Scan for the cell matching the given text and deliver its (x, y) coordinate at center. 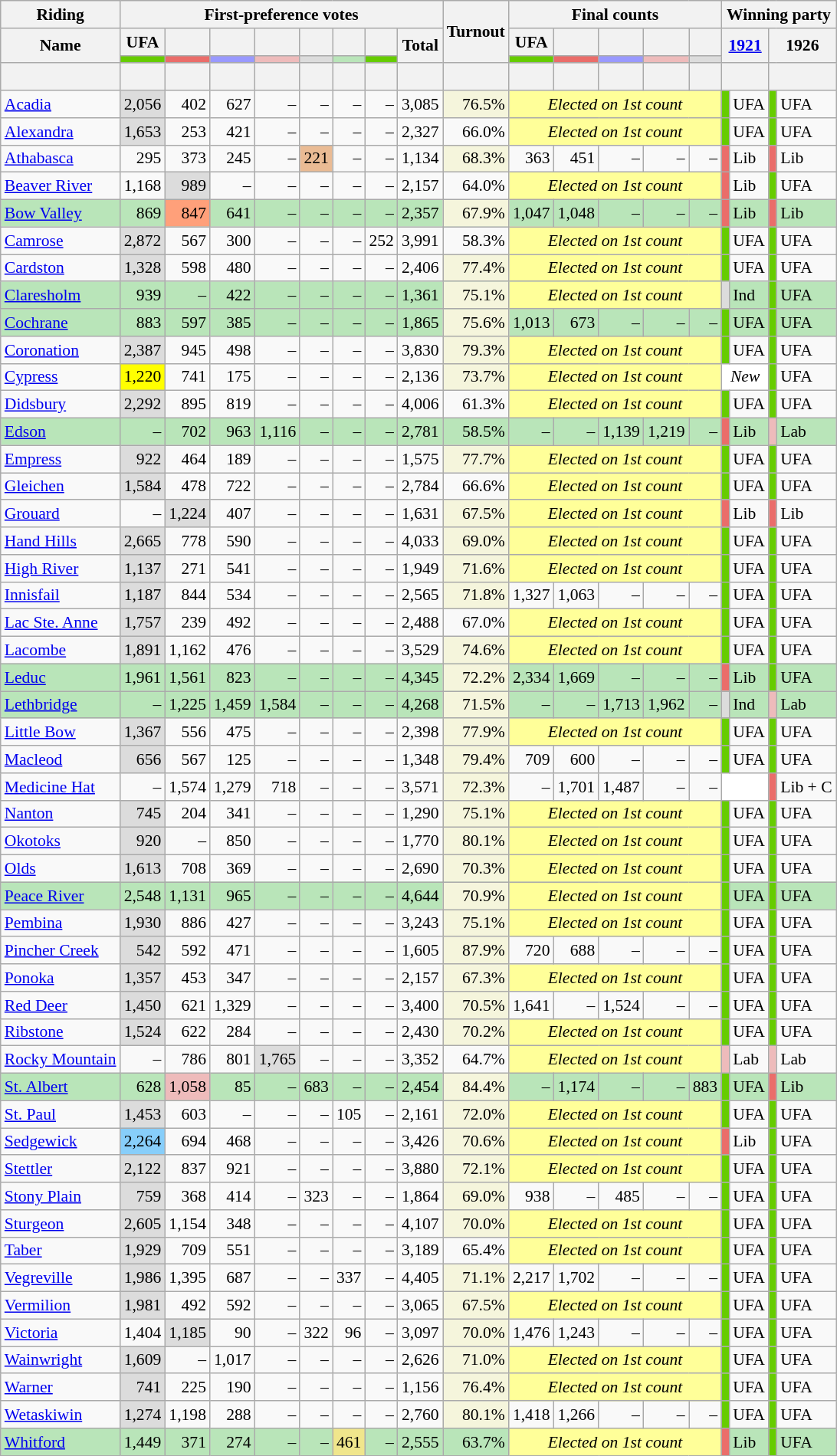
2,161 (420, 1114)
71.1% (476, 1278)
468 (233, 1142)
1,154 (187, 1224)
1,449 (143, 1442)
Didsbury (61, 405)
1,048 (576, 214)
2,136 (420, 377)
252 (382, 241)
Hand Hills (61, 541)
76.5% (476, 104)
Ponoka (61, 978)
414 (233, 1196)
850 (233, 841)
1,139 (621, 432)
347 (233, 978)
Cypress (61, 377)
71.8% (476, 595)
2,872 (143, 241)
621 (187, 1005)
2,398 (420, 733)
556 (187, 733)
Little Bow (61, 733)
1,058 (187, 1087)
67.9% (476, 214)
1,891 (143, 651)
1,219 (667, 432)
4,107 (420, 1224)
363 (532, 159)
Pembina (61, 923)
Taber (61, 1251)
190 (233, 1388)
Claresholm (61, 296)
2,665 (143, 541)
371 (187, 1442)
471 (233, 951)
Coronation (61, 350)
3,991 (420, 241)
1,187 (143, 595)
274 (233, 1442)
1,609 (143, 1360)
221 (316, 159)
77.4% (476, 268)
4,033 (420, 541)
2,292 (143, 405)
3,880 (420, 1169)
225 (187, 1388)
722 (233, 487)
1,561 (187, 677)
72.2% (476, 677)
369 (233, 869)
819 (233, 405)
67.0% (476, 623)
58.3% (476, 241)
High River (61, 569)
1,047 (532, 214)
Gleichen (61, 487)
Vermilion (61, 1306)
3,529 (420, 651)
66.6% (476, 487)
Lac Ste. Anne (61, 623)
Red Deer (61, 1005)
68.3% (476, 159)
1,116 (277, 432)
421 (233, 132)
Bow Valley (61, 214)
628 (143, 1087)
600 (576, 759)
3,352 (420, 1060)
1,702 (576, 1278)
1,274 (143, 1415)
2,334 (532, 677)
65.4% (476, 1251)
622 (187, 1032)
Olds (61, 869)
253 (187, 132)
1,864 (420, 1196)
2,430 (420, 1032)
Sedgewick (61, 1142)
844 (187, 595)
Okotoks (61, 841)
641 (233, 214)
1,367 (143, 733)
2,454 (420, 1087)
1,613 (143, 869)
64.7% (476, 1060)
72.3% (476, 787)
90 (233, 1333)
1,713 (621, 705)
64.0% (476, 186)
1,224 (187, 514)
1,653 (143, 132)
Grouard (61, 514)
79.3% (476, 350)
720 (532, 951)
3,097 (420, 1333)
1,765 (277, 1060)
St. Albert (61, 1087)
1,361 (420, 296)
1,631 (420, 514)
76.4% (476, 1388)
67.3% (476, 978)
New (745, 377)
759 (143, 1196)
Rocky Mountain (61, 1060)
73.7% (476, 377)
Lethbridge (61, 705)
694 (187, 1142)
485 (621, 1196)
1,327 (532, 595)
3,426 (420, 1142)
1,266 (576, 1415)
66.0% (476, 132)
1,770 (420, 841)
2,626 (420, 1360)
2,565 (420, 595)
461 (350, 1442)
295 (143, 159)
1,357 (143, 978)
1,929 (143, 1251)
590 (233, 541)
2,760 (420, 1415)
3,571 (420, 787)
4,644 (420, 896)
1,575 (420, 459)
1,168 (143, 186)
453 (187, 978)
71.6% (476, 569)
451 (576, 159)
70.2% (476, 1032)
Final counts (615, 15)
Ribstone (61, 1032)
175 (233, 377)
Camrose (61, 241)
1,981 (143, 1306)
542 (143, 951)
708 (187, 869)
922 (143, 459)
963 (233, 432)
938 (532, 1196)
1,641 (532, 1005)
1,605 (420, 951)
4,006 (420, 405)
72.1% (476, 1169)
921 (233, 1169)
1,290 (420, 814)
First-preference votes (282, 15)
4,405 (420, 1278)
Nanton (61, 814)
939 (143, 296)
1,865 (420, 323)
125 (233, 759)
245 (233, 159)
Cardston (61, 268)
1,701 (576, 787)
Warner (61, 1388)
551 (233, 1251)
422 (233, 296)
Wetaskiwin (61, 1415)
1921 (745, 46)
322 (316, 1333)
427 (233, 923)
Stony Plain (61, 1196)
2,122 (143, 1169)
1,225 (187, 705)
75.6% (476, 323)
1,134 (420, 159)
2,605 (143, 1224)
1,017 (233, 1360)
745 (143, 814)
480 (233, 268)
4,345 (420, 677)
288 (233, 1415)
Name (61, 46)
464 (187, 459)
Turnout (476, 32)
603 (187, 1114)
1,328 (143, 268)
476 (233, 651)
718 (277, 787)
77.9% (476, 733)
70.9% (476, 896)
Empress (61, 459)
3,400 (420, 1005)
534 (233, 595)
1,395 (187, 1278)
84.4% (476, 1087)
Beaver River (61, 186)
627 (233, 104)
Sturgeon (61, 1224)
Cochrane (61, 323)
2,387 (143, 350)
4,268 (420, 705)
965 (233, 896)
77.7% (476, 459)
847 (187, 214)
1,348 (420, 759)
271 (187, 569)
778 (187, 541)
Leduc (61, 677)
1,574 (187, 787)
1,404 (143, 1333)
1,418 (532, 1415)
239 (187, 623)
801 (233, 1060)
1926 (803, 46)
323 (316, 1196)
348 (233, 1224)
1,131 (187, 896)
Vegreville (61, 1278)
300 (233, 241)
823 (233, 677)
85 (233, 1087)
2,784 (420, 487)
1,329 (233, 1005)
702 (187, 432)
3,189 (420, 1251)
2,548 (143, 896)
368 (187, 1196)
656 (143, 759)
Athabasca (61, 159)
2,327 (420, 132)
2,406 (420, 268)
70.3% (476, 869)
541 (233, 569)
3,085 (420, 104)
341 (233, 814)
2,488 (420, 623)
1,174 (576, 1087)
1,162 (187, 651)
1,185 (187, 1333)
87.9% (476, 951)
945 (187, 350)
Alexandra (61, 132)
74.6% (476, 651)
Total (420, 46)
Winning party (779, 15)
1,198 (187, 1415)
2,217 (532, 1278)
Peace River (61, 896)
837 (187, 1169)
3,243 (420, 923)
337 (350, 1278)
869 (143, 214)
63.7% (476, 1442)
61.3% (476, 405)
1,757 (143, 623)
79.4% (476, 759)
1,961 (143, 677)
475 (233, 733)
Lacombe (61, 651)
Medicine Hat (61, 787)
70.5% (476, 1005)
385 (233, 323)
3,830 (420, 350)
Riding (61, 15)
204 (187, 814)
1,243 (576, 1333)
1,986 (143, 1278)
373 (187, 159)
Macleod (61, 759)
688 (576, 951)
Acadia (61, 104)
687 (233, 1278)
886 (187, 923)
478 (187, 487)
673 (576, 323)
70.6% (476, 1142)
3,065 (420, 1306)
Whitford (61, 1442)
1,459 (233, 705)
96 (350, 1333)
597 (187, 323)
2,264 (143, 1142)
1,137 (143, 569)
1,487 (621, 787)
1,450 (143, 1005)
2,555 (420, 1442)
1,476 (532, 1333)
1,930 (143, 923)
1,220 (143, 377)
Wainwright (61, 1360)
407 (233, 514)
Edson (61, 432)
1,962 (667, 705)
Lib + C (806, 787)
Victoria (61, 1333)
1,453 (143, 1114)
St. Paul (61, 1114)
2,357 (420, 214)
1,949 (420, 569)
402 (187, 104)
1,156 (420, 1388)
895 (187, 405)
2,690 (420, 869)
72.0% (476, 1114)
Pincher Creek (61, 951)
284 (233, 1032)
189 (233, 459)
598 (187, 268)
498 (233, 350)
Stettler (61, 1169)
920 (143, 841)
Innisfail (61, 595)
105 (350, 1114)
58.5% (476, 432)
2,056 (143, 104)
989 (187, 186)
71.5% (476, 705)
2,781 (420, 432)
1,669 (576, 677)
71.0% (476, 1360)
1,013 (532, 323)
1,063 (576, 595)
1,279 (233, 787)
786 (187, 1060)
683 (316, 1087)
